Provide the [X, Y] coordinate of the cell's center where the given text is located.  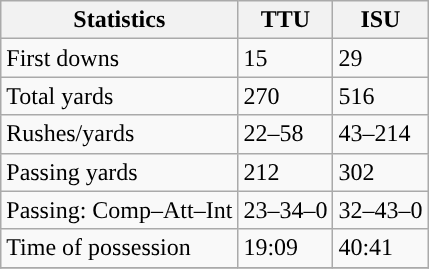
15 [286, 58]
43–214 [380, 134]
Time of possession [120, 248]
302 [380, 172]
Total yards [120, 96]
Rushes/yards [120, 134]
516 [380, 96]
19:09 [286, 248]
Passing yards [120, 172]
First downs [120, 58]
270 [286, 96]
TTU [286, 20]
40:41 [380, 248]
22–58 [286, 134]
Passing: Comp–Att–Int [120, 210]
ISU [380, 20]
212 [286, 172]
32–43–0 [380, 210]
23–34–0 [286, 210]
Statistics [120, 20]
29 [380, 58]
